Extract the (x, y) coordinate from the center of the cell holding the provided text.  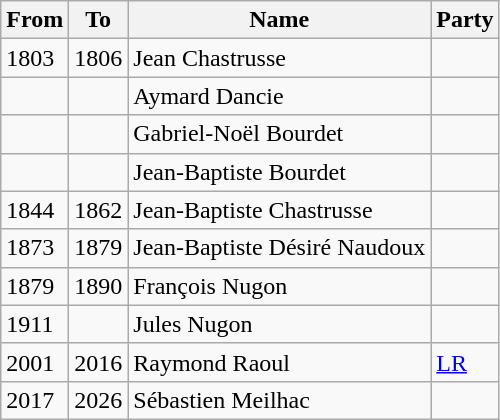
1862 (98, 210)
1844 (35, 210)
Jules Nugon (280, 324)
Jean-Baptiste Désiré Naudoux (280, 248)
2016 (98, 362)
2001 (35, 362)
Aymard Dancie (280, 96)
Name (280, 20)
Gabriel-Noël Bourdet (280, 134)
1873 (35, 248)
LR (465, 362)
Sébastien Meilhac (280, 400)
To (98, 20)
Party (465, 20)
1806 (98, 58)
Jean Chastrusse (280, 58)
2026 (98, 400)
Jean-Baptiste Bourdet (280, 172)
Raymond Raoul (280, 362)
1890 (98, 286)
2017 (35, 400)
From (35, 20)
1911 (35, 324)
François Nugon (280, 286)
1803 (35, 58)
Jean-Baptiste Chastrusse (280, 210)
